Determine the [x, y] coordinate at the center of the cell enclosing the given text.  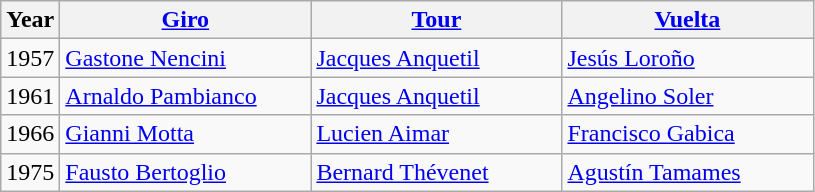
Arnaldo Pambianco [186, 96]
Fausto Bertoglio [186, 172]
Year [30, 20]
1966 [30, 134]
Agustín Tamames [688, 172]
Tour [436, 20]
Francisco Gabica [688, 134]
1961 [30, 96]
Bernard Thévenet [436, 172]
Jesús Loroño [688, 58]
Lucien Aimar [436, 134]
Giro [186, 20]
Vuelta [688, 20]
1957 [30, 58]
Gastone Nencini [186, 58]
1975 [30, 172]
Gianni Motta [186, 134]
Angelino Soler [688, 96]
